Pinpoint the cell where the given text exists, returning its (X, Y) midpoint coordinate. 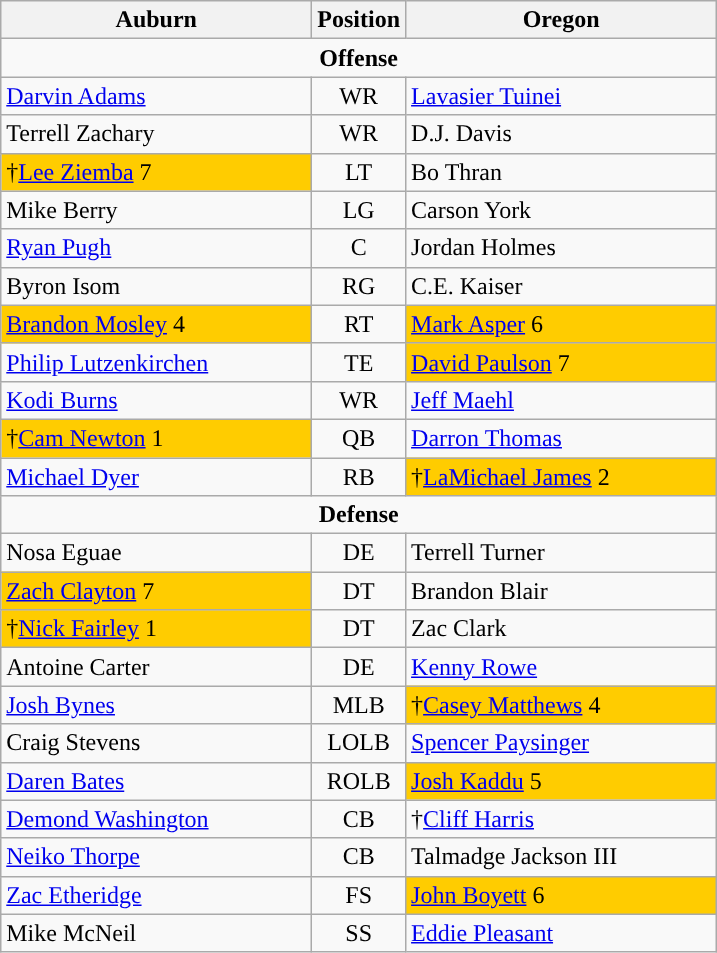
Nosa Eguae (156, 553)
Darron Thomas (562, 438)
Lavasier Tuinei (562, 96)
Darvin Adams (156, 96)
RG (359, 286)
†Lee Ziemba 7 (156, 172)
Craig Stevens (156, 743)
Zac Clark (562, 629)
Brandon Mosley 4 (156, 324)
Michael Dyer (156, 477)
RB (359, 477)
RT (359, 324)
MLB (359, 705)
Offense (359, 58)
Kodi Burns (156, 400)
Mike McNeil (156, 933)
†Nick Fairley 1 (156, 629)
Zac Etheridge (156, 895)
Ryan Pugh (156, 248)
Spencer Paysinger (562, 743)
Carson York (562, 210)
D.J. Davis (562, 134)
FS (359, 895)
Antoine Carter (156, 667)
Bo Thran (562, 172)
Eddie Pleasant (562, 933)
Jordan Holmes (562, 248)
Demond Washington (156, 819)
David Paulson 7 (562, 362)
†Cliff Harris (562, 819)
John Boyett 6 (562, 895)
Terrell Turner (562, 553)
Zach Clayton 7 (156, 591)
Terrell Zachary (156, 134)
Kenny Rowe (562, 667)
Position (359, 20)
LG (359, 210)
†Casey Matthews 4 (562, 705)
C (359, 248)
C.E. Kaiser (562, 286)
Byron Isom (156, 286)
ROLB (359, 781)
Mark Asper 6 (562, 324)
Josh Kaddu 5 (562, 781)
Josh Bynes (156, 705)
Philip Lutzenkirchen (156, 362)
†Cam Newton 1 (156, 438)
TE (359, 362)
Neiko Thorpe (156, 857)
†LaMichael James 2 (562, 477)
Auburn (156, 20)
QB (359, 438)
SS (359, 933)
Daren Bates (156, 781)
Mike Berry (156, 210)
Jeff Maehl (562, 400)
Brandon Blair (562, 591)
Talmadge Jackson III (562, 857)
LT (359, 172)
Defense (359, 515)
Oregon (562, 20)
LOLB (359, 743)
